Scan for the cell matching the given text and deliver its [X, Y] coordinate at center. 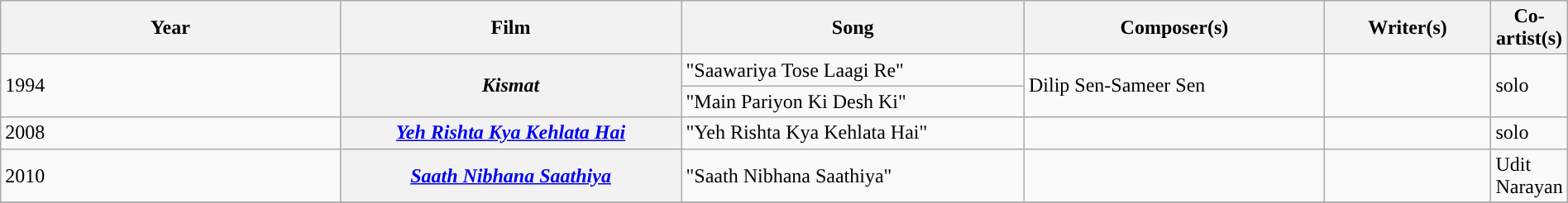
Kismat [511, 86]
Udit Narayan [1529, 175]
Saath Nibhana Saathiya [511, 175]
"Main Pariyon Ki Desh Ki" [853, 101]
Song [853, 28]
Co-artist(s) [1529, 28]
"Saath Nibhana Saathiya" [853, 175]
Composer(s) [1174, 28]
Yeh Rishta Kya Kehlata Hai [511, 133]
"Saawariya Tose Laagi Re" [853, 70]
"Yeh Rishta Kya Kehlata Hai" [853, 133]
Writer(s) [1408, 28]
Year [170, 28]
1994 [170, 86]
Film [511, 28]
2010 [170, 175]
Dilip Sen-Sameer Sen [1174, 86]
2008 [170, 133]
